From the cell containing the given text, extract its center point as (x, y) coordinate. 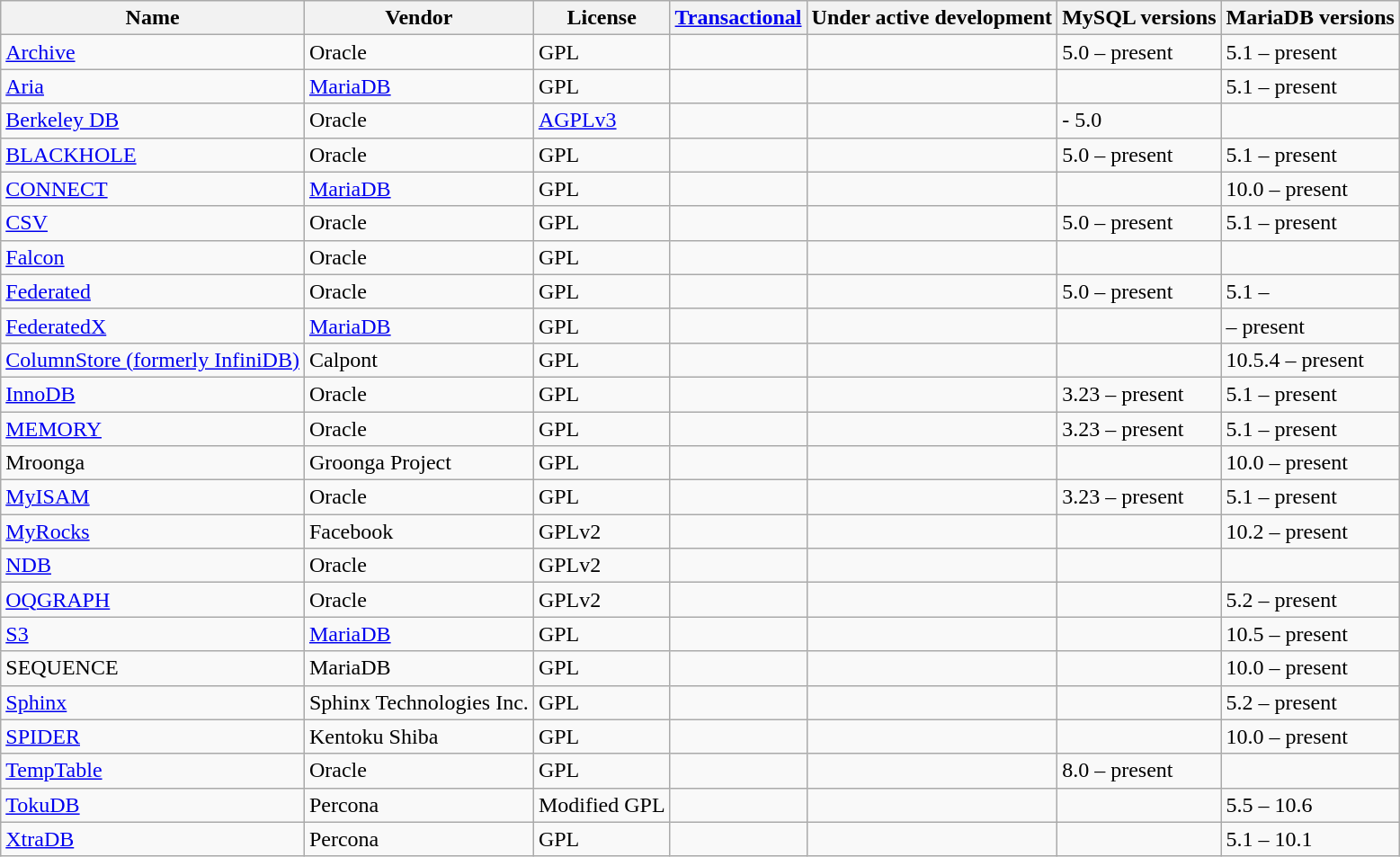
Mroonga (153, 463)
CSV (153, 223)
ColumnStore (formerly InfiniDB) (153, 360)
Kentoku Shiba (419, 736)
Falcon (153, 257)
SPIDER (153, 736)
10.2 – present (1310, 531)
TempTable (153, 771)
8.0 – present (1139, 771)
License (602, 18)
5.5 – 10.6 (1310, 805)
5.1 – 10.1 (1310, 839)
– present (1310, 326)
- 5.0 (1139, 121)
MySQL versions (1139, 18)
InnoDB (153, 394)
Federated (153, 291)
MyISAM (153, 497)
OQGRAPH (153, 600)
Sphinx (153, 702)
NDB (153, 566)
Name (153, 18)
BLACKHOLE (153, 155)
Sphinx Technologies Inc. (419, 702)
XtraDB (153, 839)
10.5 – present (1310, 634)
Calpont (419, 360)
Facebook (419, 531)
MyRocks (153, 531)
10.5.4 – present (1310, 360)
Archive (153, 52)
5.1 – (1310, 291)
Vendor (419, 18)
CONNECT (153, 189)
MariaDB versions (1310, 18)
Berkeley DB (153, 121)
AGPLv3 (602, 121)
FederatedX (153, 326)
Aria (153, 86)
Groonga Project (419, 463)
Transactional (738, 18)
Modified GPL (602, 805)
TokuDB (153, 805)
MEMORY (153, 429)
SEQUENCE (153, 668)
S3 (153, 634)
Under active development (932, 18)
